Pinpoint the cell where the given text exists, returning its [X, Y] midpoint coordinate. 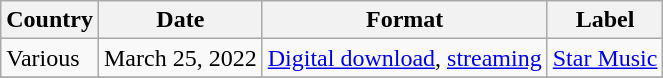
March 25, 2022 [180, 58]
Various [50, 58]
Format [404, 20]
Star Music [605, 58]
Label [605, 20]
Digital download, streaming [404, 58]
Country [50, 20]
Date [180, 20]
